Provide the [x, y] coordinate of the cell's center where the given text is located.  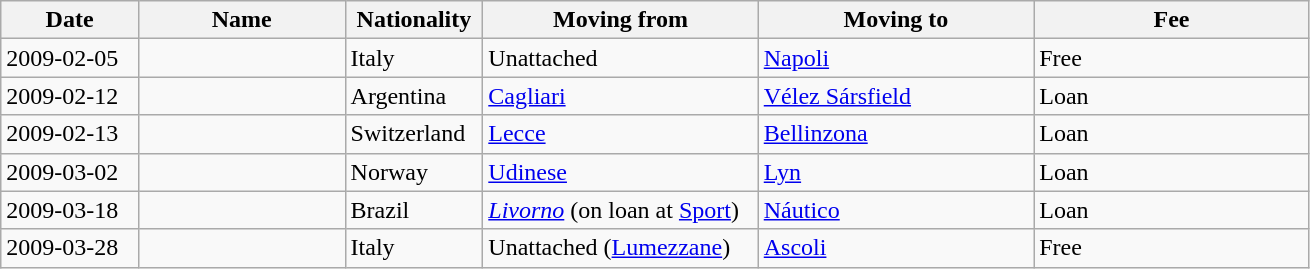
Fee [1172, 20]
Ascoli [896, 248]
Napoli [896, 58]
Unattached [620, 58]
Vélez Sársfield [896, 96]
Lyn [896, 172]
Cagliari [620, 96]
Bellinzona [896, 134]
Norway [414, 172]
Moving from [620, 20]
2009-03-02 [70, 172]
2009-02-13 [70, 134]
Livorno (on loan at Sport) [620, 210]
2009-03-18 [70, 210]
2009-02-05 [70, 58]
Argentina [414, 96]
Unattached (Lumezzane) [620, 248]
Switzerland [414, 134]
Udinese [620, 172]
Náutico [896, 210]
Nationality [414, 20]
2009-02-12 [70, 96]
2009-03-28 [70, 248]
Name [242, 20]
Lecce [620, 134]
Date [70, 20]
Brazil [414, 210]
Moving to [896, 20]
